For the text-containing cell, return its midpoint in [X, Y] coordinate format. 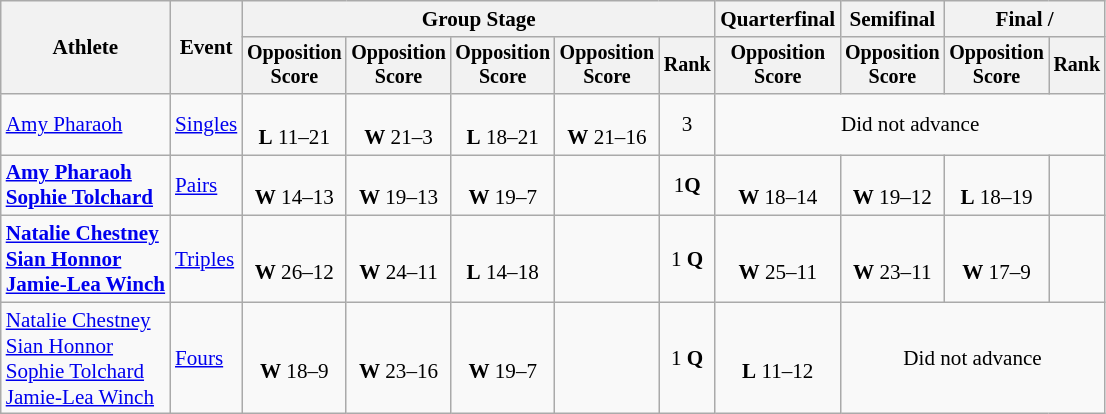
W 21–3 [398, 124]
W 21–16 [607, 124]
W 26–12 [294, 259]
W 19–13 [398, 186]
W 18–9 [294, 358]
Group Stage [478, 18]
W 24–11 [398, 259]
Natalie ChestneySian HonnorJamie-Lea Winch [86, 259]
Event [206, 48]
Semifinal [892, 18]
3 [687, 124]
Quarterfinal [778, 18]
W 18–14 [778, 186]
Final / [1024, 18]
Natalie ChestneySian HonnorSophie TolchardJamie-Lea Winch [86, 358]
Pairs [206, 186]
L 18–21 [503, 124]
W 19–12 [892, 186]
L 11–12 [778, 358]
Amy Pharaoh [86, 124]
W 17–9 [996, 259]
Singles [206, 124]
L 11–21 [294, 124]
1Q [687, 186]
Athlete [86, 48]
L 18–19 [996, 186]
W 23–16 [398, 358]
L 14–18 [503, 259]
Amy PharaohSophie Tolchard [86, 186]
Fours [206, 358]
W 25–11 [778, 259]
Triples [206, 259]
W 14–13 [294, 186]
W 23–11 [892, 259]
